For the text-containing cell, return its midpoint in [x, y] coordinate format. 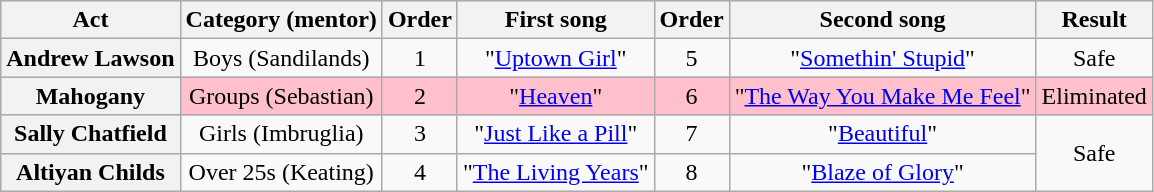
Result [1094, 20]
"Blaze of Glory" [882, 172]
2 [420, 96]
"The Living Years" [556, 172]
Altiyan Childs [90, 172]
7 [692, 134]
"Just Like a Pill" [556, 134]
Boys (Sandilands) [281, 58]
5 [692, 58]
Act [90, 20]
1 [420, 58]
Second song [882, 20]
6 [692, 96]
"Somethin' Stupid" [882, 58]
3 [420, 134]
"Heaven" [556, 96]
"Uptown Girl" [556, 58]
4 [420, 172]
"The Way You Make Me Feel" [882, 96]
8 [692, 172]
Groups (Sebastian) [281, 96]
First song [556, 20]
Sally Chatfield [90, 134]
Over 25s (Keating) [281, 172]
Mahogany [90, 96]
Girls (Imbruglia) [281, 134]
Andrew Lawson [90, 58]
Category (mentor) [281, 20]
Eliminated [1094, 96]
"Beautiful" [882, 134]
